Provide the [x, y] coordinate of the cell's center where the given text is located.  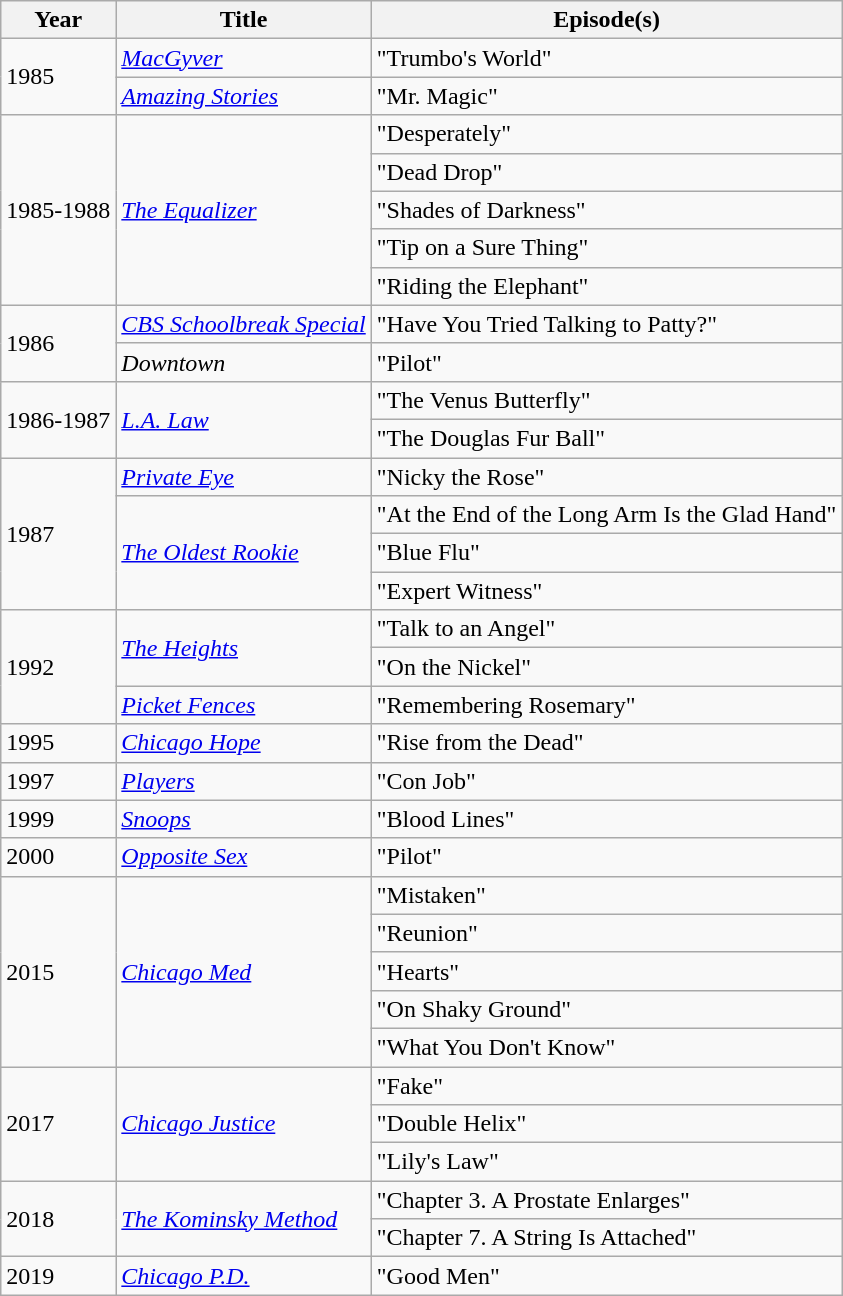
"On the Nickel" [606, 667]
1985 [58, 77]
2015 [58, 971]
L.A. Law [244, 419]
CBS Schoolbreak Special [244, 324]
"On Shaky Ground" [606, 1009]
Private Eye [244, 477]
"What You Don't Know" [606, 1047]
Chicago Hope [244, 743]
2019 [58, 1276]
"The Venus Butterfly" [606, 400]
"Talk to an Angel" [606, 629]
1986-1987 [58, 419]
Year [58, 20]
"Mistaken" [606, 895]
1987 [58, 534]
"Tip on a Sure Thing" [606, 248]
2017 [58, 1123]
"Remembering Rosemary" [606, 705]
The Equalizer [244, 210]
"Riding the Elephant" [606, 286]
"Lily's Law" [606, 1162]
"The Douglas Fur Ball" [606, 438]
Episode(s) [606, 20]
MacGyver [244, 58]
Amazing Stories [244, 96]
"Chapter 7. A String Is Attached" [606, 1238]
1992 [58, 667]
The Heights [244, 648]
Chicago Justice [244, 1123]
"Desperately" [606, 134]
1986 [58, 343]
Downtown [244, 362]
Picket Fences [244, 705]
The Kominsky Method [244, 1219]
Snoops [244, 819]
"Have You Tried Talking to Patty?" [606, 324]
"Mr. Magic" [606, 96]
"Rise from the Dead" [606, 743]
2018 [58, 1219]
"Con Job" [606, 781]
"Nicky the Rose" [606, 477]
Chicago P.D. [244, 1276]
"Blue Flu" [606, 553]
"Fake" [606, 1085]
Opposite Sex [244, 857]
"Trumbo's World" [606, 58]
The Oldest Rookie [244, 553]
"At the End of the Long Arm Is the Glad Hand" [606, 515]
Players [244, 781]
"Double Helix" [606, 1124]
1985-1988 [58, 210]
1995 [58, 743]
Chicago Med [244, 971]
"Blood Lines" [606, 819]
"Dead Drop" [606, 172]
1999 [58, 819]
"Good Men" [606, 1276]
"Shades of Darkness" [606, 210]
1997 [58, 781]
"Expert Witness" [606, 591]
"Chapter 3. A Prostate Enlarges" [606, 1200]
"Reunion" [606, 933]
"Hearts" [606, 971]
2000 [58, 857]
Title [244, 20]
